From the cell containing the given text, extract its center point as [X, Y] coordinate. 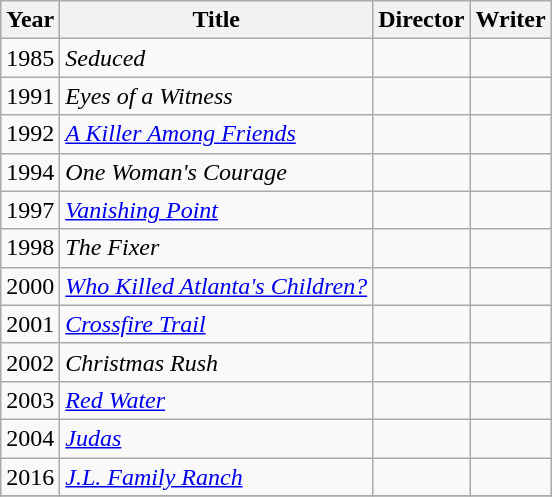
Writer [510, 20]
Christmas Rush [216, 362]
2002 [30, 362]
1997 [30, 210]
Vanishing Point [216, 210]
Eyes of a Witness [216, 96]
Who Killed Atlanta's Children? [216, 286]
J.L. Family Ranch [216, 477]
1992 [30, 134]
Title [216, 20]
Director [422, 20]
One Woman's Courage [216, 172]
1994 [30, 172]
Year [30, 20]
2003 [30, 400]
1998 [30, 248]
Crossfire Trail [216, 324]
Seduced [216, 58]
A Killer Among Friends [216, 134]
2004 [30, 438]
1991 [30, 96]
1985 [30, 58]
2000 [30, 286]
2001 [30, 324]
Judas [216, 438]
Red Water [216, 400]
The Fixer [216, 248]
2016 [30, 477]
